Detect which cell encompasses the target text, then output its [X, Y] center coordinate. 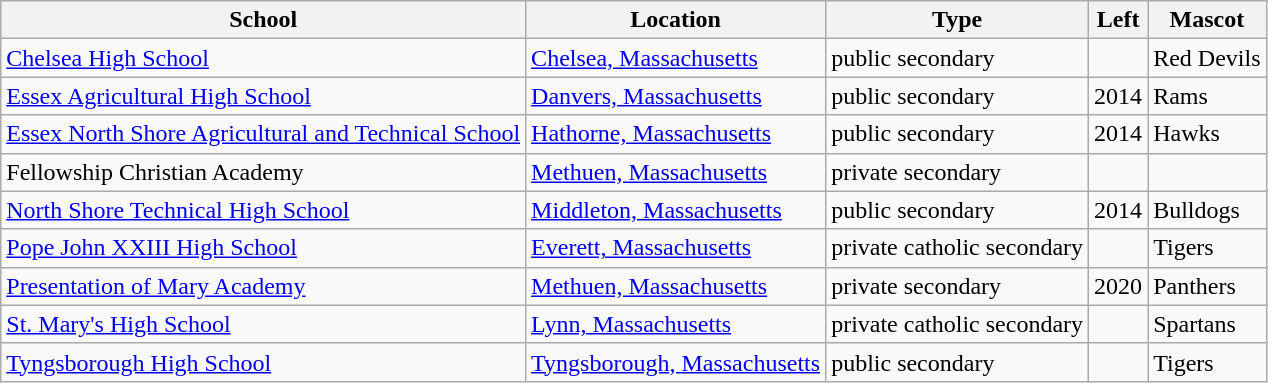
School [264, 20]
Essex North Shore Agricultural and Technical School [264, 134]
Mascot [1207, 20]
Chelsea High School [264, 58]
Location [676, 20]
Presentation of Mary Academy [264, 286]
Type [958, 20]
Rams [1207, 96]
Everett, Massachusetts [676, 248]
Lynn, Massachusetts [676, 324]
Tyngsborough, Massachusetts [676, 362]
2020 [1118, 286]
Essex Agricultural High School [264, 96]
Tyngsborough High School [264, 362]
Spartans [1207, 324]
Bulldogs [1207, 210]
St. Mary's High School [264, 324]
Pope John XXIII High School [264, 248]
North Shore Technical High School [264, 210]
Fellowship Christian Academy [264, 172]
Danvers, Massachusetts [676, 96]
Middleton, Massachusetts [676, 210]
Hathorne, Massachusetts [676, 134]
Left [1118, 20]
Chelsea, Massachusetts [676, 58]
Panthers [1207, 286]
Hawks [1207, 134]
Red Devils [1207, 58]
